Return [x, y] of the center of cell containing provided text 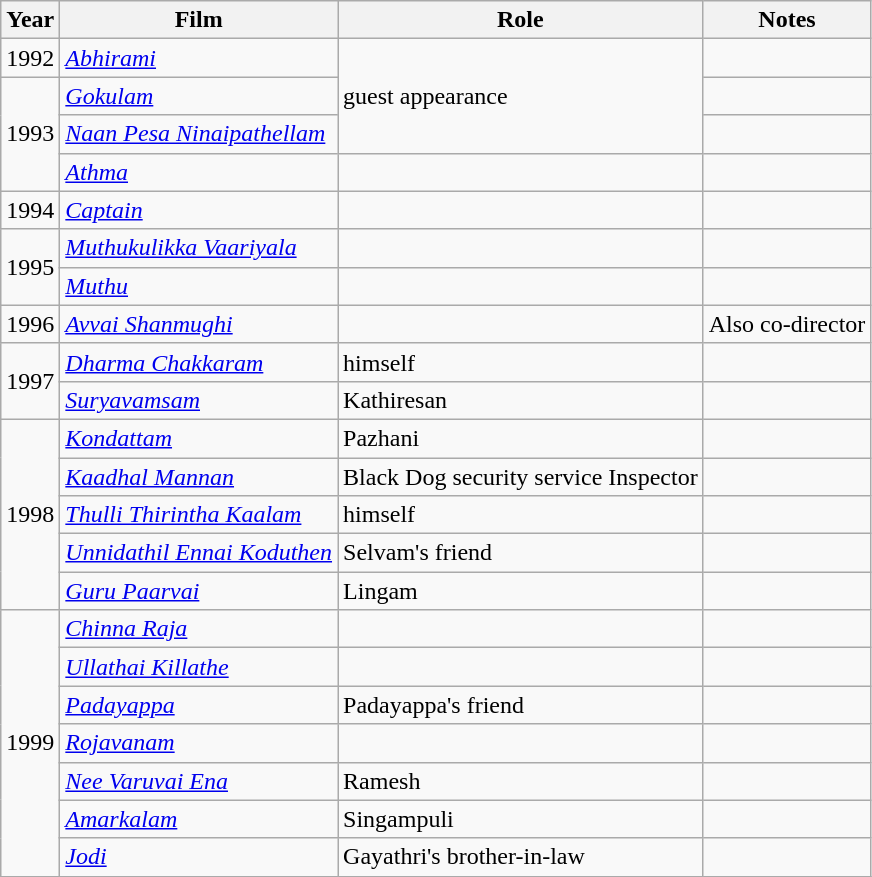
Ramesh [521, 781]
Nee Varuvai Ena [199, 781]
Chinna Raja [199, 629]
Gokulam [199, 96]
guest appearance [521, 96]
Abhirami [199, 58]
Also co-director [787, 324]
Singampuli [521, 819]
1997 [30, 381]
1994 [30, 210]
1992 [30, 58]
Selvam's friend [521, 553]
1995 [30, 267]
Padayappa [199, 705]
Suryavamsam [199, 400]
Amarkalam [199, 819]
Black Dog security service Inspector [521, 477]
Guru Paarvai [199, 591]
Muthukulikka Vaariyala [199, 248]
Muthu [199, 286]
Athma [199, 172]
Unnidathil Ennai Koduthen [199, 553]
Captain [199, 210]
Padayappa's friend [521, 705]
Gayathri's brother-in-law [521, 857]
Ullathai Killathe [199, 667]
Thulli Thirintha Kaalam [199, 515]
Kaadhal Mannan [199, 477]
Notes [787, 20]
1996 [30, 324]
1999 [30, 743]
Pazhani [521, 438]
Jodi [199, 857]
Rojavanam [199, 743]
Year [30, 20]
Role [521, 20]
Dharma Chakkaram [199, 362]
Lingam [521, 591]
Kathiresan [521, 400]
Film [199, 20]
1998 [30, 514]
1993 [30, 134]
Kondattam [199, 438]
Avvai Shanmughi [199, 324]
Naan Pesa Ninaipathellam [199, 134]
